Capture the cell that displays the provided text and extract its (X, Y) central coordinate. 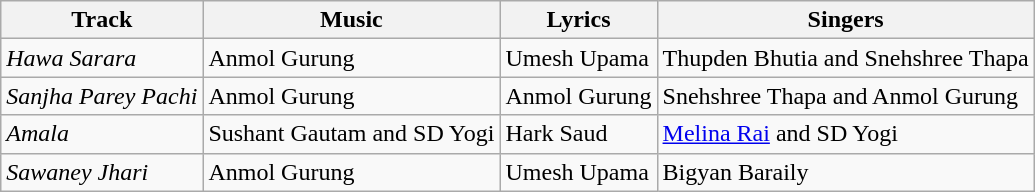
Sushant Gautam and SD Yogi (352, 134)
Melina Rai and SD Yogi (846, 134)
Sanjha Parey Pachi (102, 96)
Hawa Sarara (102, 58)
Hark Saud (578, 134)
Bigyan Baraily (846, 172)
Track (102, 20)
Sawaney Jhari (102, 172)
Thupden Bhutia and Snehshree Thapa (846, 58)
Snehshree Thapa and Anmol Gurung (846, 96)
Amala (102, 134)
Singers (846, 20)
Lyrics (578, 20)
Music (352, 20)
